For the text-containing cell, return its midpoint in [x, y] coordinate format. 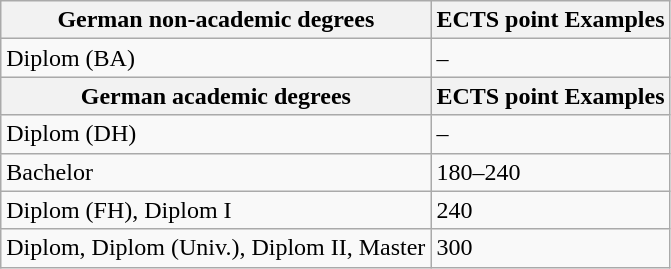
300 [550, 248]
German non-academic degrees [216, 20]
180–240 [550, 172]
Diplom (BA) [216, 58]
240 [550, 210]
German academic degrees [216, 96]
Diplom (DH) [216, 134]
Bachelor [216, 172]
Diplom, Diplom (Univ.), Diplom II, Master [216, 248]
Diplom (FH), Diplom I [216, 210]
